Determine the (X, Y) coordinate at the center of the cell enclosing the given text.  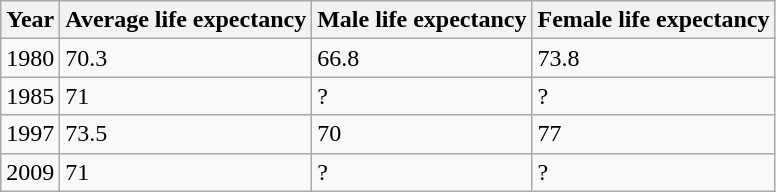
73.8 (654, 58)
1997 (30, 134)
Year (30, 20)
Male life expectancy (422, 20)
1985 (30, 96)
Average life expectancy (186, 20)
66.8 (422, 58)
73.5 (186, 134)
77 (654, 134)
70.3 (186, 58)
Female life expectancy (654, 20)
1980 (30, 58)
70 (422, 134)
2009 (30, 172)
